Find where the given text appears and provide that cell's center as (X, Y) coordinate. 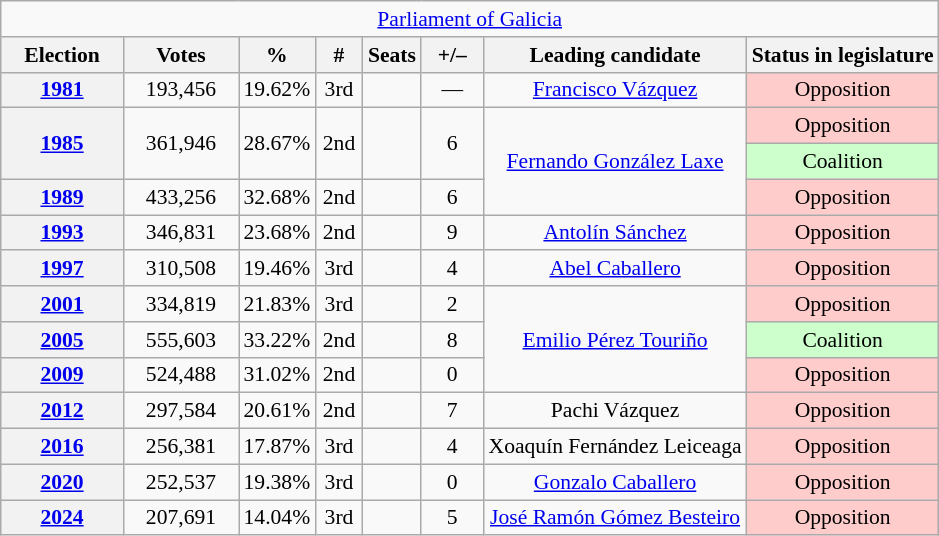
2016 (62, 447)
2020 (62, 482)
28.67% (276, 144)
17.87% (276, 447)
1981 (62, 90)
Antolín Sánchez (616, 233)
Francisco Vázquez (616, 90)
31.02% (276, 375)
19.46% (276, 269)
193,456 (180, 90)
33.22% (276, 340)
Emilio Pérez Touriño (616, 340)
Fernando González Laxe (616, 162)
2 (452, 304)
Election (62, 55)
Seats (392, 55)
14.04% (276, 518)
361,946 (180, 144)
433,256 (180, 197)
1985 (62, 144)
23.68% (276, 233)
Votes (180, 55)
Gonzalo Caballero (616, 482)
297,584 (180, 411)
555,603 (180, 340)
524,488 (180, 375)
32.68% (276, 197)
207,691 (180, 518)
1997 (62, 269)
% (276, 55)
21.83% (276, 304)
# (339, 55)
7 (452, 411)
310,508 (180, 269)
252,537 (180, 482)
Status in legislature (843, 55)
Abel Caballero (616, 269)
334,819 (180, 304)
8 (452, 340)
9 (452, 233)
2001 (62, 304)
1989 (62, 197)
José Ramón Gómez Besteiro (616, 518)
2005 (62, 340)
— (452, 90)
Leading candidate (616, 55)
Pachi Vázquez (616, 411)
2009 (62, 375)
19.62% (276, 90)
2024 (62, 518)
Parliament of Galicia (470, 19)
19.38% (276, 482)
1993 (62, 233)
20.61% (276, 411)
Xoaquín Fernández Leiceaga (616, 447)
256,381 (180, 447)
+/– (452, 55)
5 (452, 518)
2012 (62, 411)
346,831 (180, 233)
